Return the (X, Y) coordinate for the center point of the cell that contains the specified text.  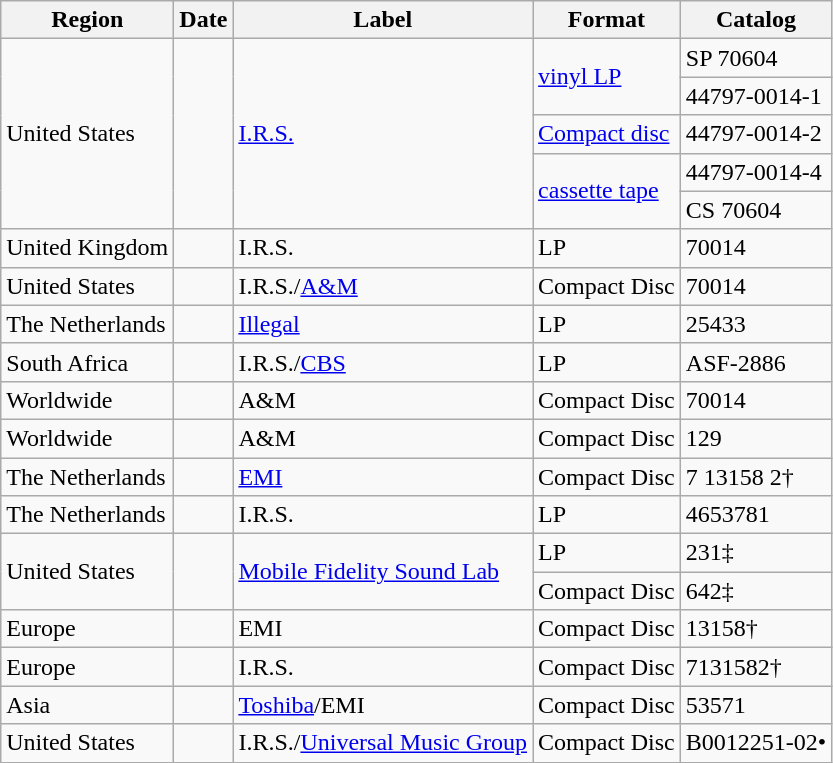
25433 (756, 324)
Label (383, 20)
13158† (756, 629)
231‡ (756, 553)
7131582† (756, 667)
I.R.S./Universal Music Group (383, 743)
44797-0014-2 (756, 134)
Format (607, 20)
Toshiba/EMI (383, 705)
Mobile Fidelity Sound Lab (383, 572)
B0012251-02• (756, 743)
Catalog (756, 20)
CS 70604 (756, 210)
Compact disc (607, 134)
44797-0014-1 (756, 96)
Illegal (383, 324)
South Africa (88, 362)
129 (756, 438)
4653781 (756, 515)
I.R.S./CBS (383, 362)
SP 70604 (756, 58)
cassette tape (607, 191)
Region (88, 20)
53571 (756, 705)
Date (204, 20)
7 13158 2† (756, 477)
United Kingdom (88, 248)
I.R.S./A&M (383, 286)
642‡ (756, 591)
ASF-2886 (756, 362)
Asia (88, 705)
vinyl LP (607, 77)
44797-0014-4 (756, 172)
